Pinpoint the cell where the given text exists, returning its [X, Y] midpoint coordinate. 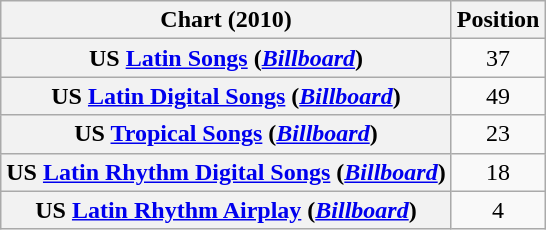
4 [498, 210]
49 [498, 96]
Chart (2010) [226, 20]
18 [498, 172]
37 [498, 58]
US Latin Digital Songs (Billboard) [226, 96]
US Latin Songs (Billboard) [226, 58]
US Latin Rhythm Digital Songs (Billboard) [226, 172]
US Latin Rhythm Airplay (Billboard) [226, 210]
Position [498, 20]
US Tropical Songs (Billboard) [226, 134]
23 [498, 134]
